Identify which cell holds the provided text, then report its (X, Y) central coordinate. 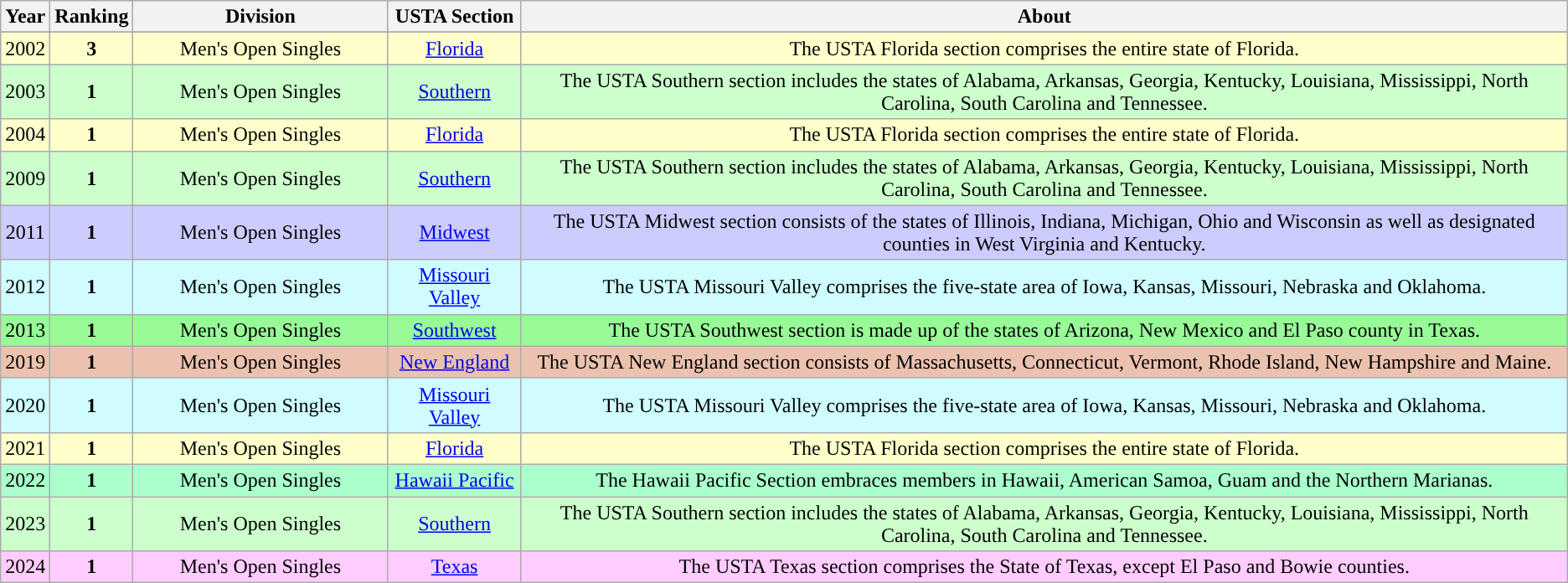
The USTA Texas section comprises the State of Texas, except El Paso and Bowie counties. (1044, 567)
2022 (25, 480)
Texas (454, 567)
The USTA Southwest section is made up of the states of Arizona, New Mexico and El Paso county in Texas. (1044, 330)
Midwest (454, 233)
2024 (25, 567)
2023 (25, 523)
2003 (25, 92)
The Hawaii Pacific Section embraces members in Hawaii, American Samoa, Guam and the Northern Marianas. (1044, 480)
Southwest (454, 330)
2009 (25, 178)
Division (260, 17)
2004 (25, 135)
2021 (25, 448)
3 (92, 49)
2011 (25, 233)
2013 (25, 330)
Ranking (92, 17)
2019 (25, 362)
USTA Section (454, 17)
About (1044, 17)
The USTA New England section consists of Massachusetts, Connecticut, Vermont, Rhode Island, New Hampshire and Maine. (1044, 362)
2020 (25, 405)
Hawaii Pacific (454, 480)
Year (25, 17)
2012 (25, 286)
2002 (25, 49)
New England (454, 362)
